For the text-containing cell, return its midpoint in [x, y] coordinate format. 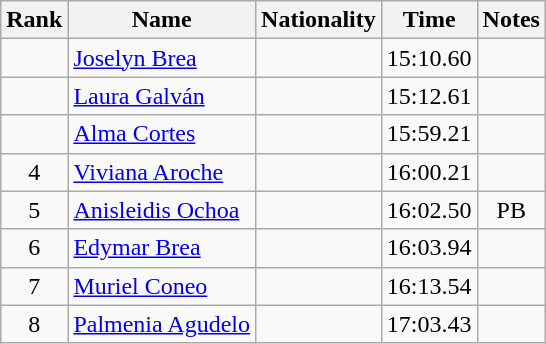
Edymar Brea [162, 248]
Viviana Aroche [162, 172]
Laura Galván [162, 96]
Name [162, 20]
8 [34, 324]
15:10.60 [429, 58]
15:59.21 [429, 134]
16:00.21 [429, 172]
Joselyn Brea [162, 58]
4 [34, 172]
Alma Cortes [162, 134]
16:13.54 [429, 286]
Time [429, 20]
Notes [511, 20]
16:02.50 [429, 210]
7 [34, 286]
Muriel Coneo [162, 286]
17:03.43 [429, 324]
Palmenia Agudelo [162, 324]
6 [34, 248]
16:03.94 [429, 248]
Anisleidis Ochoa [162, 210]
Rank [34, 20]
PB [511, 210]
Nationality [319, 20]
5 [34, 210]
15:12.61 [429, 96]
